Return the [x, y] coordinate for the center point of the cell that contains the specified text.  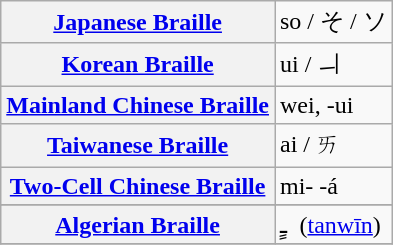
Taiwanese Braille [138, 146]
Algerian Braille [138, 225]
Two-Cell Chinese Braille [138, 185]
ui / ㅢ [333, 64]
ai / ㄞ [333, 146]
Mainland Chinese Braille [138, 105]
Japanese Braille [138, 22]
Korean Braille [138, 64]
mi- -á [333, 185]
wei, -ui [333, 105]
so / そ / ソ [333, 22]
ـٍ ‎ (tanwīn) [333, 225]
